Determine the (X, Y) coordinate at the center of the cell enclosing the given text.  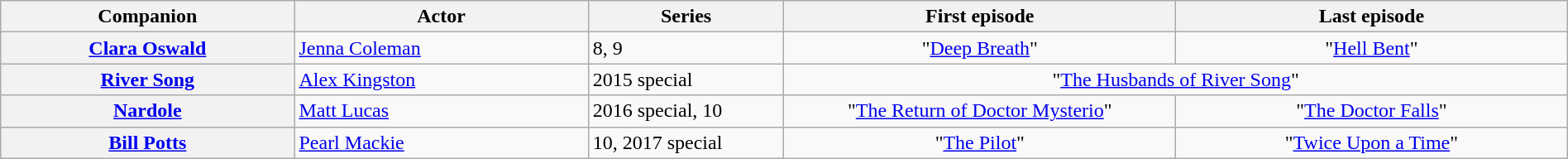
First episode (980, 17)
Last episode (1372, 17)
Alex Kingston (442, 79)
2016 special, 10 (686, 111)
"The Pilot" (980, 142)
10, 2017 special (686, 142)
2015 special (686, 79)
Bill Potts (147, 142)
Pearl Mackie (442, 142)
Nardole (147, 111)
"Hell Bent" (1372, 48)
Clara Oswald (147, 48)
"Twice Upon a Time" (1372, 142)
Matt Lucas (442, 111)
Jenna Coleman (442, 48)
Actor (442, 17)
"Deep Breath" (980, 48)
"The Return of Doctor Mysterio" (980, 111)
Companion (147, 17)
River Song (147, 79)
"The Doctor Falls" (1372, 111)
"The Husbands of River Song" (1176, 79)
8, 9 (686, 48)
Series (686, 17)
